Capture the cell that displays the provided text and extract its (X, Y) central coordinate. 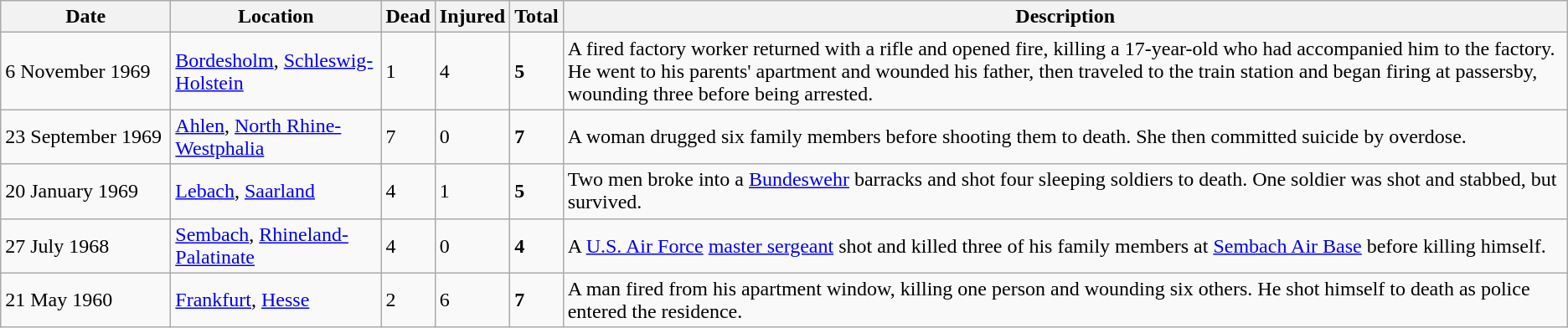
Sembach, Rhineland-Palatinate (276, 246)
6 (472, 300)
Ahlen, North Rhine-Westphalia (276, 137)
A woman drugged six family members before shooting them to death. She then committed suicide by overdose. (1065, 137)
Total (537, 17)
6 November 1969 (85, 71)
Location (276, 17)
Description (1065, 17)
Two men broke into a Bundeswehr barracks and shot four sleeping soldiers to death. One soldier was shot and stabbed, but survived. (1065, 191)
Date (85, 17)
27 July 1968 (85, 246)
23 September 1969 (85, 137)
21 May 1960 (85, 300)
Frankfurt, Hesse (276, 300)
A U.S. Air Force master sergeant shot and killed three of his family members at Sembach Air Base before killing himself. (1065, 246)
A man fired from his apartment window, killing one person and wounding six others. He shot himself to death as police entered the residence. (1065, 300)
Dead (408, 17)
Lebach, Saarland (276, 191)
2 (408, 300)
Injured (472, 17)
20 January 1969 (85, 191)
Bordesholm, Schleswig-Holstein (276, 71)
